From the cell containing the given text, extract its center point as [x, y] coordinate. 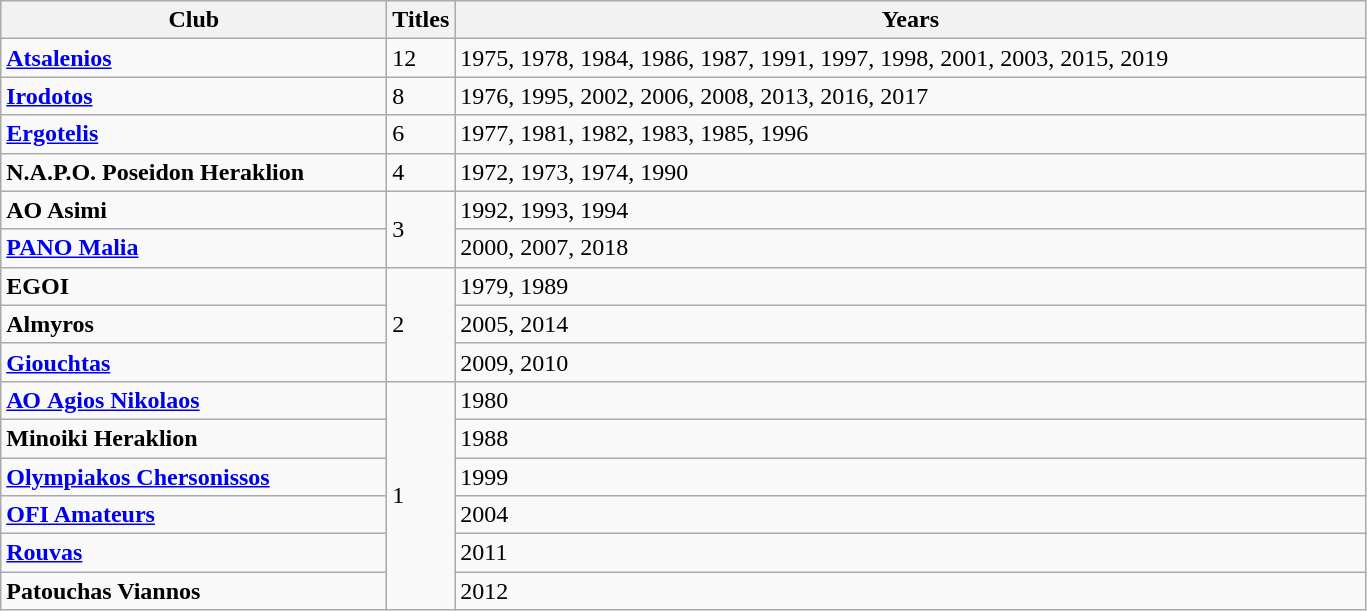
Irodotos [194, 96]
Almyros [194, 324]
AO Asimi [194, 210]
1 [421, 495]
OFI Amateurs [194, 515]
EGOI [194, 286]
Patouchas Viannos [194, 591]
2009, 2010 [910, 362]
Minoiki Heraklion [194, 438]
2000, 2007, 2018 [910, 248]
PANO Malia [194, 248]
1980 [910, 400]
6 [421, 134]
1975, 1978, 1984, 1986, 1987, 1991, 1997, 1998, 2001, 2003, 2015, 2019 [910, 58]
Olympiakos Chersonissos [194, 477]
Atsalenios [194, 58]
2004 [910, 515]
1988 [910, 438]
Ergotelis [194, 134]
1979, 1989 [910, 286]
1999 [910, 477]
2011 [910, 553]
Rouvas [194, 553]
12 [421, 58]
4 [421, 172]
2012 [910, 591]
Club [194, 20]
8 [421, 96]
Years [910, 20]
1977, 1981, 1982, 1983, 1985, 1996 [910, 134]
Giouchtas [194, 362]
2 [421, 324]
1976, 1995, 2002, 2006, 2008, 2013, 2016, 2017 [910, 96]
1972, 1973, 1974, 1990 [910, 172]
3 [421, 229]
N.A.P.O. Poseidon Heraklion [194, 172]
Titles [421, 20]
1992, 1993, 1994 [910, 210]
2005, 2014 [910, 324]
ΑΟ Agios Nikolaos [194, 400]
